Find where the given text appears and provide that cell's center as (x, y) coordinate. 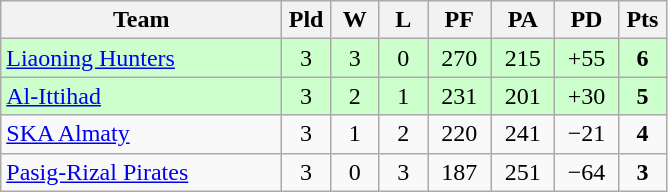
4 (642, 134)
PF (460, 20)
Pld (306, 20)
W (354, 20)
215 (523, 58)
+55 (587, 58)
270 (460, 58)
Liaoning Hunters (142, 58)
+30 (587, 96)
187 (460, 172)
231 (460, 96)
5 (642, 96)
Al-Ittihad (142, 96)
220 (460, 134)
251 (523, 172)
L (404, 20)
6 (642, 58)
Team (142, 20)
SKA Almaty (142, 134)
−64 (587, 172)
201 (523, 96)
PD (587, 20)
Pasig-Rizal Pirates (142, 172)
Pts (642, 20)
PA (523, 20)
241 (523, 134)
−21 (587, 134)
